Extract the [X, Y] coordinate from the center of the cell holding the provided text.  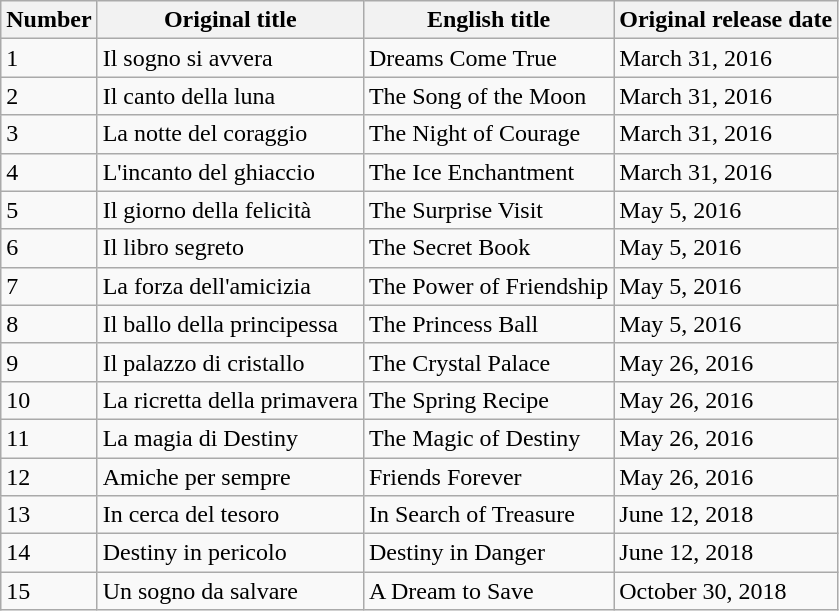
The Night of Courage [488, 134]
12 [49, 477]
Dreams Come True [488, 58]
The Surprise Visit [488, 210]
5 [49, 210]
3 [49, 134]
The Crystal Palace [488, 362]
14 [49, 553]
A Dream to Save [488, 591]
October 30, 2018 [726, 591]
Il sogno si avvera [230, 58]
English title [488, 20]
4 [49, 172]
The Secret Book [488, 248]
Original title [230, 20]
6 [49, 248]
Il canto della luna [230, 96]
Destiny in Danger [488, 553]
In Search of Treasure [488, 515]
The Ice Enchantment [488, 172]
9 [49, 362]
The Spring Recipe [488, 400]
Amiche per sempre [230, 477]
La forza dell'amicizia [230, 286]
L'incanto del ghiaccio [230, 172]
Destiny in pericolo [230, 553]
10 [49, 400]
The Song of the Moon [488, 96]
2 [49, 96]
Il giorno della felicità [230, 210]
Original release date [726, 20]
8 [49, 324]
The Magic of Destiny [488, 438]
Number [49, 20]
11 [49, 438]
7 [49, 286]
Il ballo della principessa [230, 324]
La ricretta della primavera [230, 400]
Il palazzo di cristallo [230, 362]
Friends Forever [488, 477]
13 [49, 515]
The Princess Ball [488, 324]
Un sogno da salvare [230, 591]
La notte del coraggio [230, 134]
Il libro segreto [230, 248]
1 [49, 58]
The Power of Friendship [488, 286]
15 [49, 591]
In cerca del tesoro [230, 515]
La magia di Destiny [230, 438]
